Determine the (x, y) coordinate at the center of the cell enclosing the given text.  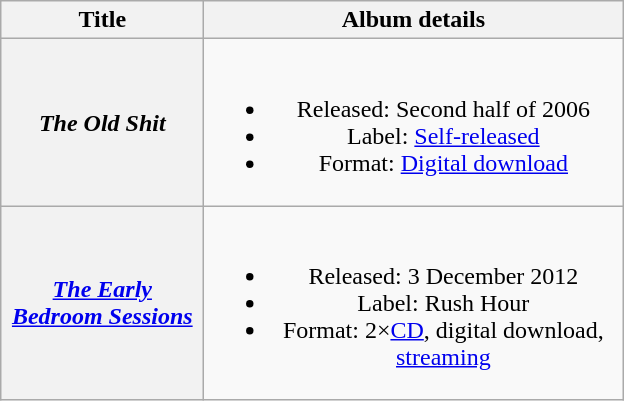
Album details (414, 20)
Title (102, 20)
The Early Bedroom Sessions (102, 303)
The Old Shit (102, 122)
Released: Second half of 2006Label: Self-releasedFormat: Digital download (414, 122)
Released: 3 December 2012Label: Rush HourFormat: 2×CD, digital download, streaming (414, 303)
